Return the (X, Y) coordinate for the center point of the cell that contains the specified text.  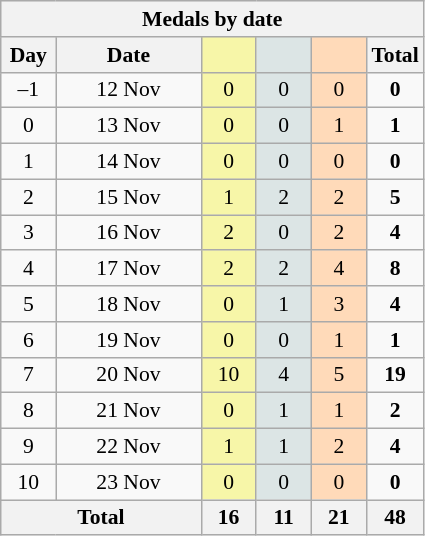
12 Nov (128, 90)
7 (28, 375)
9 (28, 447)
16 Nov (128, 233)
Date (128, 55)
20 Nov (128, 375)
48 (394, 518)
21 Nov (128, 411)
19 (394, 375)
17 Nov (128, 269)
19 Nov (128, 340)
14 Nov (128, 162)
16 (228, 518)
18 Nov (128, 304)
–1 (28, 90)
Medals by date (212, 19)
6 (28, 340)
Day (28, 55)
21 (338, 518)
13 Nov (128, 126)
22 Nov (128, 447)
11 (284, 518)
23 Nov (128, 482)
15 Nov (128, 197)
